Capture the cell that displays the provided text and extract its (x, y) central coordinate. 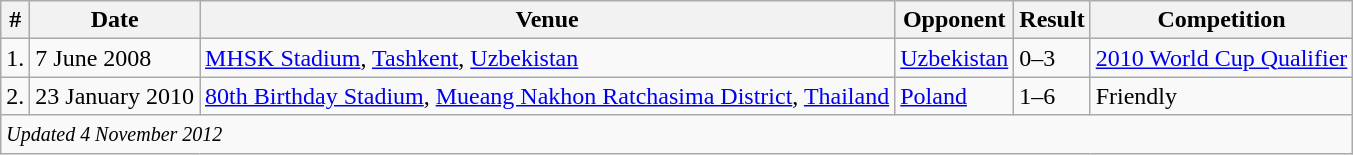
1. (16, 58)
7 June 2008 (115, 58)
23 January 2010 (115, 96)
80th Birthday Stadium, Mueang Nakhon Ratchasima District, Thailand (548, 96)
Venue (548, 20)
0–3 (1052, 58)
Result (1052, 20)
2010 World Cup Qualifier (1222, 58)
Uzbekistan (954, 58)
1–6 (1052, 96)
Friendly (1222, 96)
# (16, 20)
Updated 4 November 2012 (677, 134)
MHSK Stadium, Tashkent, Uzbekistan (548, 58)
Poland (954, 96)
Date (115, 20)
Competition (1222, 20)
Opponent (954, 20)
2. (16, 96)
